Pinpoint the cell where the given text exists, returning its [X, Y] midpoint coordinate. 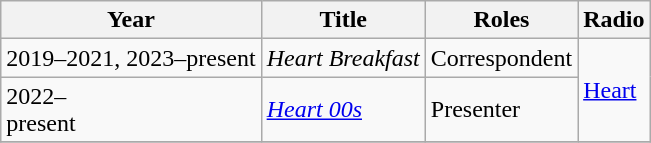
Heart 00s [343, 110]
Heart [614, 90]
Radio [614, 20]
2019–2021, 2023–present [131, 58]
Roles [501, 20]
Year [131, 20]
Correspondent [501, 58]
Heart Breakfast [343, 58]
Title [343, 20]
Presenter [501, 110]
2022–present [131, 110]
